Determine the [X, Y] coordinate at the center of the cell enclosing the given text.  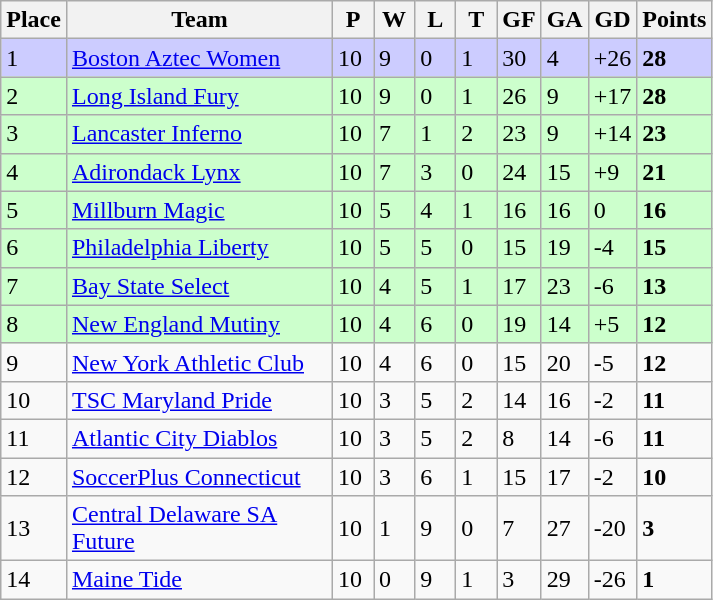
Bay State Select [199, 286]
Team [199, 20]
Place [34, 20]
T [476, 20]
Adirondack Lynx [199, 172]
-4 [612, 248]
+14 [612, 134]
Lancaster Inferno [199, 134]
GA [564, 20]
SoccerPlus Connecticut [199, 477]
Maine Tide [199, 580]
Long Island Fury [199, 96]
TSC Maryland Pride [199, 400]
26 [519, 96]
30 [519, 58]
W [394, 20]
21 [674, 172]
Central Delaware SA Future [199, 528]
L [436, 20]
New York Athletic Club [199, 362]
New England Mutiny [199, 324]
+9 [612, 172]
GD [612, 20]
Millburn Magic [199, 210]
+17 [612, 96]
29 [564, 580]
-26 [612, 580]
GF [519, 20]
+26 [612, 58]
Philadelphia Liberty [199, 248]
27 [564, 528]
Boston Aztec Women [199, 58]
-20 [612, 528]
+5 [612, 324]
Atlantic City Diablos [199, 438]
20 [564, 362]
-5 [612, 362]
P [354, 20]
Points [674, 20]
24 [519, 172]
